For the text-containing cell, return its midpoint in [X, Y] coordinate format. 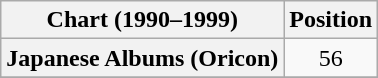
Japanese Albums (Oricon) [142, 58]
56 [331, 58]
Position [331, 20]
Chart (1990–1999) [142, 20]
